Return the [x, y] coordinate for the center point of the cell that contains the specified text.  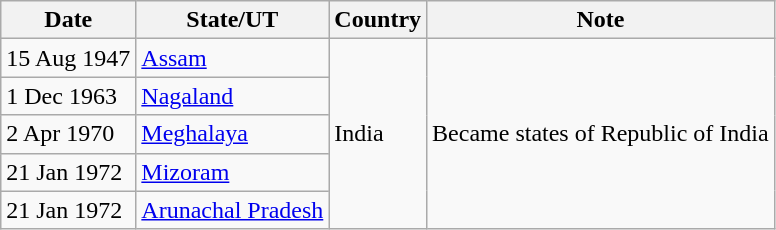
State/UT [232, 20]
Assam [232, 58]
Country [378, 20]
Became states of Republic of India [601, 134]
Mizoram [232, 172]
Meghalaya [232, 134]
Arunachal Pradesh [232, 210]
Note [601, 20]
2 Apr 1970 [68, 134]
1 Dec 1963 [68, 96]
15 Aug 1947 [68, 58]
Nagaland [232, 96]
Date [68, 20]
India [378, 134]
